Output the (x, y) coordinate of the center of the cell containing the given text.  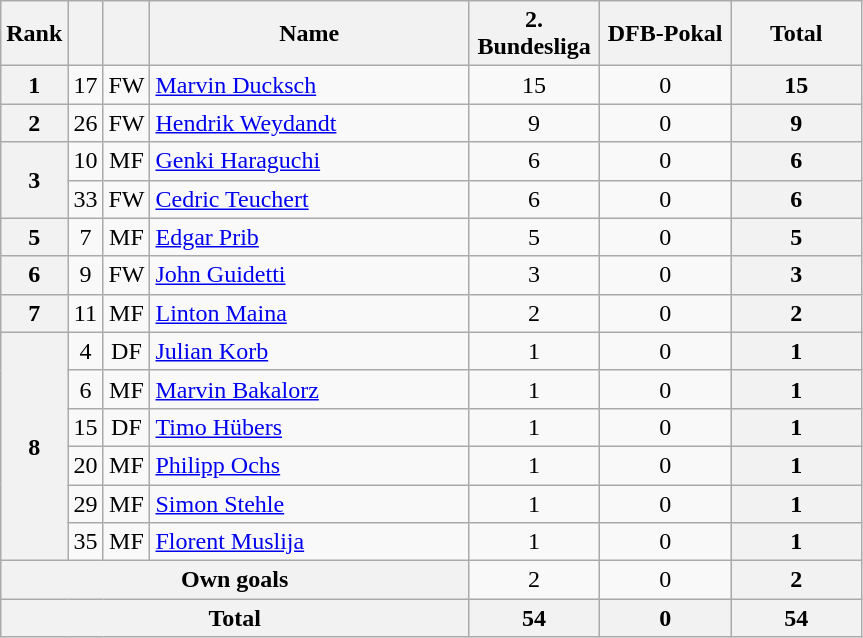
Hendrik Weydandt (310, 123)
Timo Hübers (310, 427)
33 (86, 199)
Simon Stehle (310, 503)
8 (34, 446)
Marvin Ducksch (310, 85)
20 (86, 465)
Marvin Bakalorz (310, 389)
35 (86, 542)
11 (86, 313)
Edgar Prib (310, 237)
4 (86, 351)
29 (86, 503)
Florent Muslija (310, 542)
17 (86, 85)
Julian Korb (310, 351)
10 (86, 161)
26 (86, 123)
John Guidetti (310, 275)
Linton Maina (310, 313)
Own goals (235, 580)
Genki Haraguchi (310, 161)
DFB-Pokal (666, 34)
Name (310, 34)
2. Bundesliga (534, 34)
Philipp Ochs (310, 465)
Rank (34, 34)
Cedric Teuchert (310, 199)
